Locate the cell with the specified text and output its (X, Y) center coordinate. 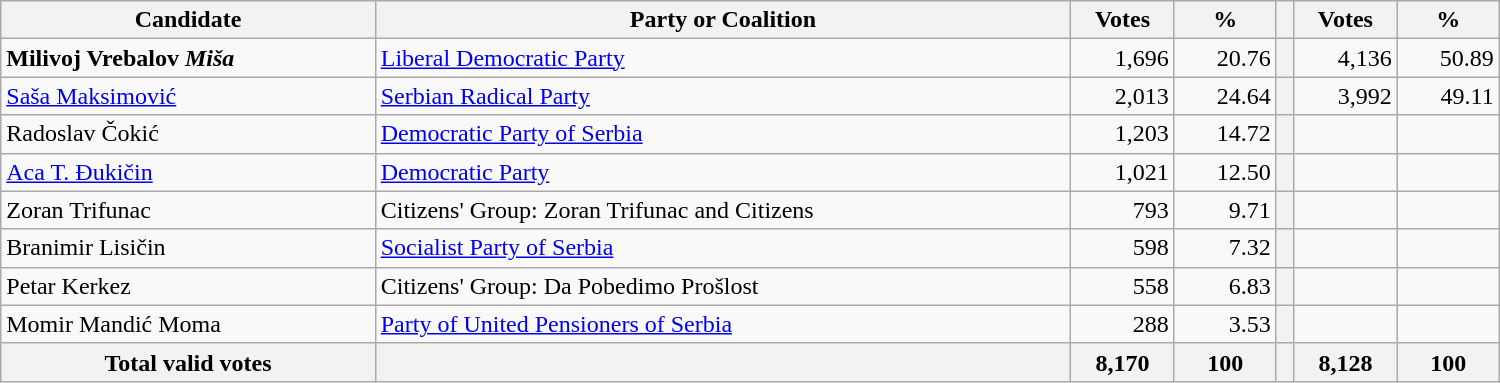
288 (1123, 324)
Democratic Party (722, 172)
Party of United Pensioners of Serbia (722, 324)
Momir Mandić Moma (188, 324)
3.53 (1225, 324)
12.50 (1225, 172)
6.83 (1225, 286)
Milivoj Vrebalov Miša (188, 58)
Candidate (188, 20)
Saša Maksimović (188, 96)
1,203 (1123, 134)
558 (1123, 286)
Citizens' Group: Da Pobedimo Prošlost (722, 286)
Socialist Party of Serbia (722, 248)
Serbian Radical Party (722, 96)
Radoslav Čokić (188, 134)
Aca T. Ðukičin (188, 172)
14.72 (1225, 134)
Zoran Trifunac (188, 210)
Democratic Party of Serbia (722, 134)
24.64 (1225, 96)
50.89 (1448, 58)
Petar Kerkez (188, 286)
20.76 (1225, 58)
Party or Coalition (722, 20)
1,696 (1123, 58)
Total valid votes (188, 362)
2,013 (1123, 96)
598 (1123, 248)
49.11 (1448, 96)
9.71 (1225, 210)
8,128 (1346, 362)
8,170 (1123, 362)
7.32 (1225, 248)
1,021 (1123, 172)
4,136 (1346, 58)
Branimir Lisičin (188, 248)
Citizens' Group: Zoran Trifunac and Citizens (722, 210)
793 (1123, 210)
Liberal Democratic Party (722, 58)
3,992 (1346, 96)
